Find where the given text appears and provide that cell's center as [x, y] coordinate. 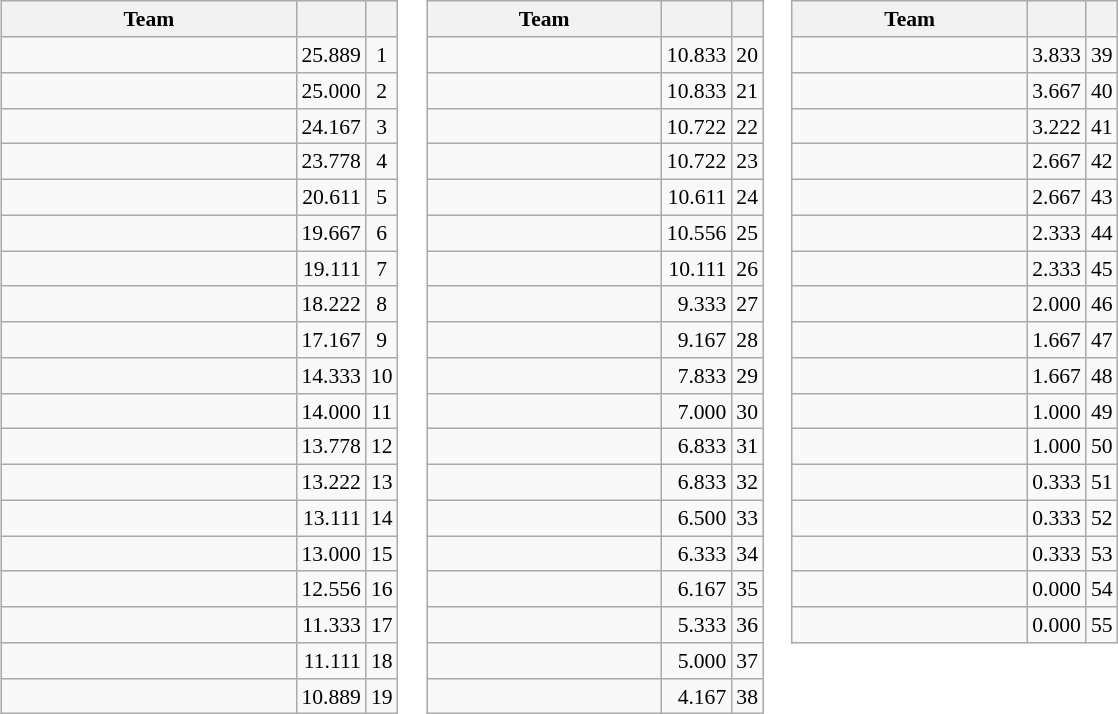
7.833 [696, 376]
25.889 [330, 55]
14.333 [330, 376]
13.778 [330, 447]
52 [1102, 518]
50 [1102, 447]
36 [747, 625]
6.167 [696, 589]
8 [382, 304]
7.000 [696, 411]
49 [1102, 411]
30 [747, 411]
13.000 [330, 554]
23.778 [330, 162]
44 [1102, 233]
43 [1102, 197]
40 [1102, 91]
4.167 [696, 696]
20.611 [330, 197]
45 [1102, 269]
16 [382, 589]
2.000 [1056, 304]
18 [382, 661]
6 [382, 233]
14.000 [330, 411]
2 [382, 91]
47 [1102, 340]
10 [382, 376]
17 [382, 625]
32 [747, 482]
41 [1102, 126]
25.000 [330, 91]
20 [747, 55]
33 [747, 518]
29 [747, 376]
22 [747, 126]
53 [1102, 554]
12 [382, 447]
4 [382, 162]
21 [747, 91]
1 [382, 55]
51 [1102, 482]
27 [747, 304]
5 [382, 197]
5.333 [696, 625]
23 [747, 162]
11.111 [330, 661]
6.333 [696, 554]
24 [747, 197]
12.556 [330, 589]
18.222 [330, 304]
9.333 [696, 304]
10.889 [330, 696]
10.111 [696, 269]
28 [747, 340]
26 [747, 269]
24.167 [330, 126]
3 [382, 126]
19.667 [330, 233]
10.611 [696, 197]
13.111 [330, 518]
7 [382, 269]
11 [382, 411]
35 [747, 589]
54 [1102, 589]
17.167 [330, 340]
19 [382, 696]
9 [382, 340]
31 [747, 447]
55 [1102, 625]
38 [747, 696]
34 [747, 554]
10.556 [696, 233]
3.667 [1056, 91]
5.000 [696, 661]
11.333 [330, 625]
39 [1102, 55]
48 [1102, 376]
3.833 [1056, 55]
13.222 [330, 482]
46 [1102, 304]
19.111 [330, 269]
37 [747, 661]
14 [382, 518]
9.167 [696, 340]
15 [382, 554]
42 [1102, 162]
25 [747, 233]
13 [382, 482]
6.500 [696, 518]
3.222 [1056, 126]
